Output the [X, Y] coordinate of the center of the cell containing the given text.  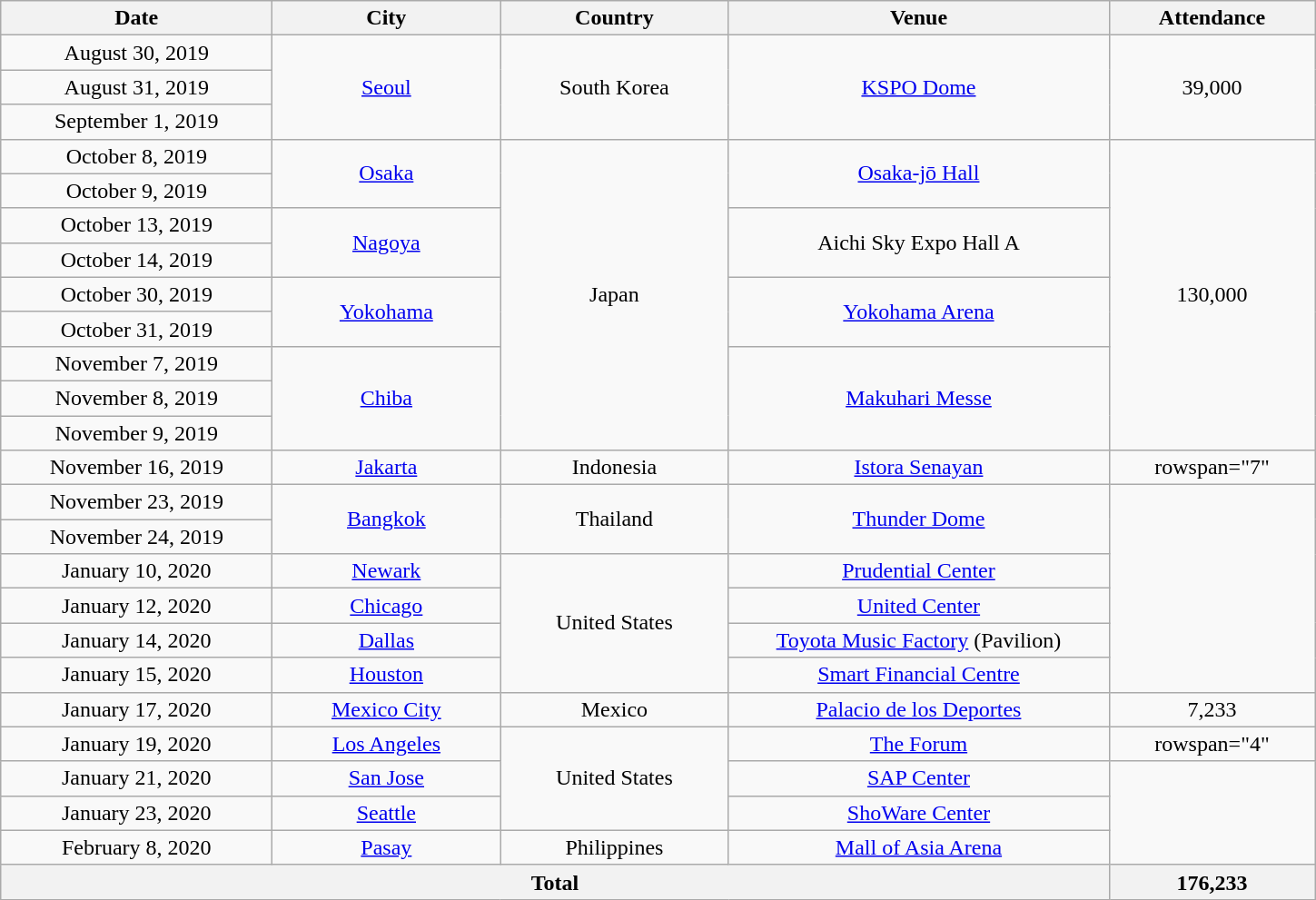
Japan [614, 294]
Venue [919, 18]
Country [614, 18]
January 14, 2020 [136, 640]
Yokohama [387, 312]
October 31, 2019 [136, 329]
Jakarta [387, 468]
January 12, 2020 [136, 606]
November 16, 2019 [136, 468]
Prudential Center [919, 571]
Bangkok [387, 519]
Philippines [614, 847]
rowspan="7" [1212, 468]
Mall of Asia Arena [919, 847]
SAP Center [919, 778]
San Jose [387, 778]
KSPO Dome [919, 87]
Los Angeles [387, 744]
Mexico [614, 709]
Makuhari Messe [919, 398]
Mexico City [387, 709]
City [387, 18]
ShoWare Center [919, 813]
Pasay [387, 847]
October 14, 2019 [136, 260]
Total [555, 882]
Smart Financial Centre [919, 675]
Seoul [387, 87]
Thailand [614, 519]
The Forum [919, 744]
Toyota Music Factory (Pavilion) [919, 640]
Newark [387, 571]
January 23, 2020 [136, 813]
Istora Senayan [919, 468]
February 8, 2020 [136, 847]
Osaka-jō Hall [919, 173]
Date [136, 18]
Thunder Dome [919, 519]
Dallas [387, 640]
January 10, 2020 [136, 571]
November 9, 2019 [136, 433]
January 15, 2020 [136, 675]
November 8, 2019 [136, 398]
November 23, 2019 [136, 502]
October 30, 2019 [136, 294]
130,000 [1212, 294]
Houston [387, 675]
October 8, 2019 [136, 156]
South Korea [614, 87]
United Center [919, 606]
39,000 [1212, 87]
Chiba [387, 398]
January 19, 2020 [136, 744]
January 17, 2020 [136, 709]
October 9, 2019 [136, 191]
August 30, 2019 [136, 53]
November 7, 2019 [136, 363]
October 13, 2019 [136, 225]
September 1, 2019 [136, 122]
rowspan="4" [1212, 744]
August 31, 2019 [136, 87]
Osaka [387, 173]
176,233 [1212, 882]
Indonesia [614, 468]
Attendance [1212, 18]
Chicago [387, 606]
Nagoya [387, 242]
January 21, 2020 [136, 778]
Palacio de los Deportes [919, 709]
7,233 [1212, 709]
Seattle [387, 813]
Aichi Sky Expo Hall A [919, 242]
November 24, 2019 [136, 537]
Yokohama Arena [919, 312]
